Identify which cell holds the provided text, then report its (x, y) central coordinate. 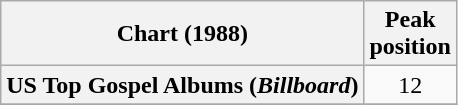
US Top Gospel Albums (Billboard) (182, 85)
Peakposition (410, 34)
Chart (1988) (182, 34)
12 (410, 85)
